From the cell containing the given text, extract its center point as [x, y] coordinate. 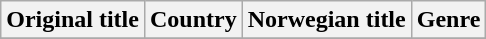
Norwegian title [326, 20]
Original title [73, 20]
Country [193, 20]
Genre [448, 20]
